Pinpoint the cell where the given text exists, returning its [x, y] midpoint coordinate. 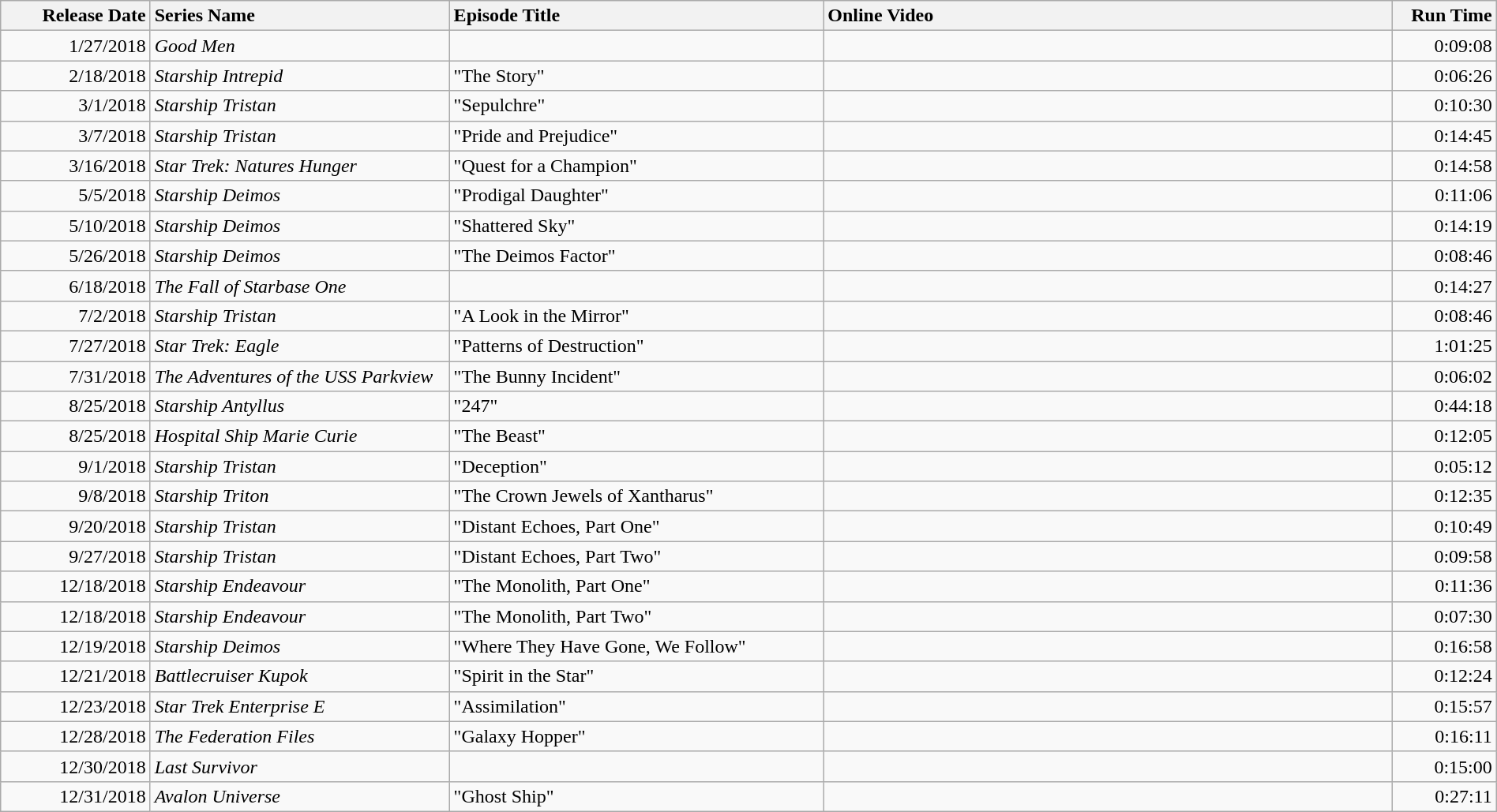
0:10:30 [1445, 106]
Star Trek Enterprise E [300, 706]
Online Video [1108, 16]
3/16/2018 [76, 166]
"The Monolith, Part One" [636, 586]
"Galaxy Hopper" [636, 736]
"Quest for a Champion" [636, 166]
"The Bunny Incident" [636, 376]
2/18/2018 [76, 76]
0:15:57 [1445, 706]
Good Men [300, 46]
"The Deimos Factor" [636, 256]
9/27/2018 [76, 556]
"Distant Echoes, Part One" [636, 526]
"The Monolith, Part Two" [636, 616]
0:14:27 [1445, 286]
Hospital Ship Marie Curie [300, 436]
0:14:58 [1445, 166]
0:11:06 [1445, 196]
The Federation Files [300, 736]
"The Beast" [636, 436]
"247" [636, 406]
0:12:24 [1445, 676]
"Assimilation" [636, 706]
5/10/2018 [76, 226]
0:27:11 [1445, 796]
"Ghost Ship" [636, 796]
Run Time [1445, 16]
5/26/2018 [76, 256]
12/30/2018 [76, 766]
12/31/2018 [76, 796]
1:01:25 [1445, 346]
12/28/2018 [76, 736]
0:10:49 [1445, 526]
7/31/2018 [76, 376]
0:06:02 [1445, 376]
9/20/2018 [76, 526]
0:15:00 [1445, 766]
"The Story" [636, 76]
"Sepulchre" [636, 106]
0:11:36 [1445, 586]
0:14:19 [1445, 226]
The Adventures of the USS Parkview [300, 376]
"Patterns of Destruction" [636, 346]
"The Crown Jewels of Xantharus" [636, 496]
"Prodigal Daughter" [636, 196]
0:12:05 [1445, 436]
0:09:08 [1445, 46]
Star Trek: Natures Hunger [300, 166]
"Pride and Prejudice" [636, 136]
0:16:11 [1445, 736]
The Fall of Starbase One [300, 286]
6/18/2018 [76, 286]
3/1/2018 [76, 106]
12/23/2018 [76, 706]
0:06:26 [1445, 76]
"Deception" [636, 466]
Release Date [76, 16]
Starship Triton [300, 496]
12/19/2018 [76, 646]
"Distant Echoes, Part Two" [636, 556]
0:44:18 [1445, 406]
0:12:35 [1445, 496]
Star Trek: Eagle [300, 346]
9/1/2018 [76, 466]
0:05:12 [1445, 466]
0:14:45 [1445, 136]
Starship Antyllus [300, 406]
0:16:58 [1445, 646]
Episode Title [636, 16]
5/5/2018 [76, 196]
1/27/2018 [76, 46]
Starship Intrepid [300, 76]
7/2/2018 [76, 316]
Battlecruiser Kupok [300, 676]
Last Survivor [300, 766]
9/8/2018 [76, 496]
7/27/2018 [76, 346]
"Shattered Sky" [636, 226]
"A Look in the Mirror" [636, 316]
"Spirit in the Star" [636, 676]
Series Name [300, 16]
0:07:30 [1445, 616]
12/21/2018 [76, 676]
3/7/2018 [76, 136]
Avalon Universe [300, 796]
"Where They Have Gone, We Follow" [636, 646]
0:09:58 [1445, 556]
